Search for the cell housing the specified text and yield its (X, Y) center coordinate. 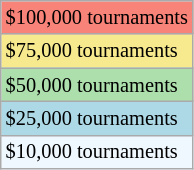
$75,000 tournaments (97, 51)
$50,000 tournaments (97, 85)
$100,000 tournaments (97, 17)
$25,000 tournaments (97, 118)
$10,000 tournaments (97, 152)
